Pinpoint the cell where the given text exists, returning its (x, y) midpoint coordinate. 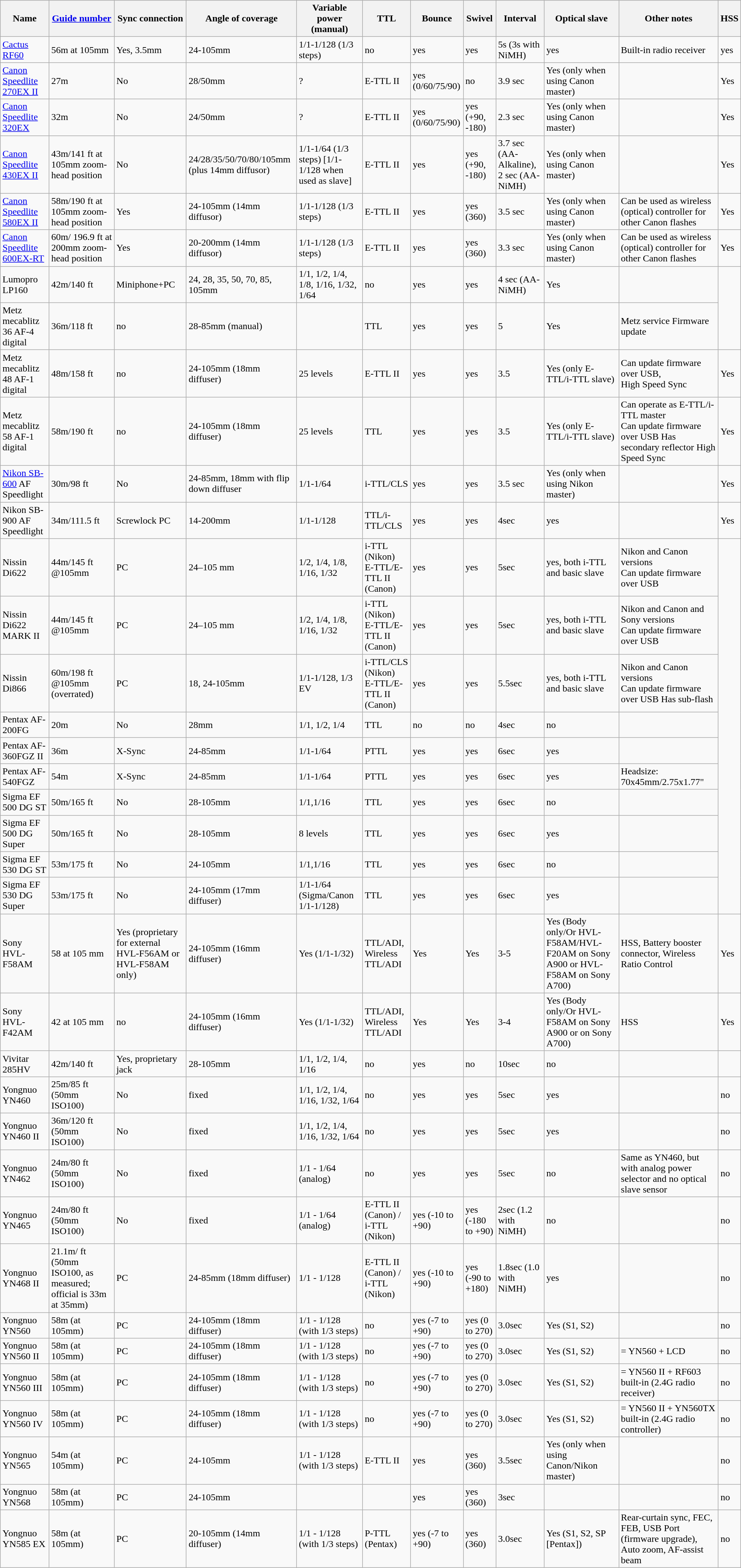
Bounce (437, 19)
= YN560 + LCD (669, 1351)
30m/98 ft (82, 484)
2sec (1.2 with NiMH) (520, 1221)
Yes (only when using Canon/Nikon master) (581, 1461)
Sigma EF 500 DG ST (25, 802)
1/1-1/64 (Sigma/Canon 1/1-1/128) (329, 895)
Yes, 3.5mm (150, 50)
Yongnuo YN560 III (25, 1382)
Metz service Firmware update (669, 326)
Yes (Body only/Or HVL-F58AM/HVL-F20AM on Sony A900 or HVL-F58AM on Sony A700) (581, 953)
Metz mecablitz 58 AF-1 digital (25, 431)
20-200mm (14mm diffusor) (241, 248)
25m/85 ft (50mm ISO100) (82, 1095)
Canon Speedlite 320EX (25, 117)
Yongnuo YN460 II (25, 1131)
Interval (520, 19)
27m (82, 81)
Nikon SB-600 AF Speedlight (25, 484)
1/1-1/64 (1/3 steps) [1/1-1/128 when used as slave] (329, 164)
Sync connection (150, 19)
3.7 sec (AA-Alkaline), 2 sec (AA-NiMH) (520, 164)
24/28/35/50/70/80/105mm (plus 14mm diffusor) (241, 164)
28-85mm (manual) (241, 326)
Yongnuo YN468 II (25, 1278)
20-105mm (14mm diffuser) (241, 1539)
yes (-90 to +180) (479, 1278)
24-85mm, 18mm with flip down diffuser (241, 484)
Angle of coverage (241, 19)
18, 24-105mm (241, 683)
Screwlock PC (150, 520)
24/50mm (241, 117)
54m (82, 776)
Yongnuo YN585 EX (25, 1539)
Other notes (669, 19)
Pentax AF-200FG (25, 725)
1/1 - 1/128 (329, 1278)
Sigma EF 530 DG ST (25, 864)
Nissin Di622 MARK II (25, 625)
= YN560 II + YN560TX built-in (2.4G radio controller) (669, 1419)
21.1m/ ft (50mm ISO100, as measured; official is 33m at 35mm) (82, 1278)
yes (-180 to +90) (479, 1221)
Yes (Body only/Or HVL-F58AM on Sony A900 or on Sony A700) (581, 1022)
Nissin Di622 (25, 568)
36m/118 ft (82, 326)
36m (82, 751)
32m (82, 117)
Canon Speedlite 580EX II (25, 211)
10sec (520, 1064)
Canon Speedlite 430EX II (25, 164)
Yongnuo YN560 IV (25, 1419)
1/1-1/128 (329, 520)
Vivitar 285HV (25, 1064)
Same as YN460, but with analog power selector and no optical slave sensor (669, 1173)
60m/ 196.9 ft at 200mm zoom-head position (82, 248)
Nikon and Canon versionsCan update firmware over USB Has sub-flash (669, 683)
3.9 sec (520, 81)
Nikon and Canon and Sony versionsCan update firmware over USB (669, 625)
1.8sec (1.0 with NiMH) (520, 1278)
P-TTL (Pentax) (386, 1539)
24, 28, 35, 50, 70, 85, 105mm (241, 284)
Yongnuo YN560 (25, 1325)
Cactus RF60 (25, 50)
HSS, Battery booster connector, Wireless Ratio Control (669, 953)
24-105mm (17mm diffuser) (241, 895)
Headsize: 70x45mm/2.75x1.77" (669, 776)
56m at 105mm (82, 50)
36m/120 ft (50mm ISO100) (82, 1131)
3-5 (520, 953)
Yongnuo YN462 (25, 1173)
5 (520, 326)
24-85mm (18mm diffuser) (241, 1278)
Yes (proprietary for external HVL-F56AM or HVL-F58AM only) (150, 953)
1/1, 1/2, 1/4 (329, 725)
3.5sec (520, 1461)
Sony HVL-F42AM (25, 1022)
Yongnuo YN465 (25, 1221)
Swivel (479, 19)
34m/111.5 ft (82, 520)
Lumopro LP160 (25, 284)
Yongnuo YN565 (25, 1461)
54m (at 105mm) (82, 1461)
43m/141 ft at 105mm zoom-head position (82, 164)
Yongnuo YN568 (25, 1497)
3-4 (520, 1022)
i-TTL/CLS (Nikon)E-TTL/E-TTL II (Canon) (386, 683)
i-TTL/CLS (386, 484)
Yes (only when using Nikon master) (581, 484)
1/1, 1/2, 1/4, 1/16 (329, 1064)
Metz mecablitz 36 AF-4 digital (25, 326)
14-200mm (241, 520)
42 at 105 mm (82, 1022)
Pentax AF-540FGZ (25, 776)
Built-in radio receiver (669, 50)
20m (82, 725)
2.3 sec (520, 117)
4 sec (AA-NiMH) (520, 284)
Nissin Di866 (25, 683)
24-105mm (14mm diffusor) (241, 211)
5.5sec (520, 683)
Can operate as E-TTL/i-TTL masterCan update firmware over USB Has secondary reflector High Speed Sync (669, 431)
Yongnuo YN460 (25, 1095)
58 at 105 mm (82, 953)
5s (3s with NiMH) (520, 50)
Metz mecablitz 48 AF-1 digital (25, 373)
Sigma EF 530 DG Super (25, 895)
Nikon SB-900 AF Speedlight (25, 520)
58m/190 ft at 105mm zoom-head position (82, 211)
60m/198 ft @105mm (overrated) (82, 683)
Sony HVL-F58AM (25, 953)
Canon Speedlite 600EX-RT (25, 248)
Sigma EF 500 DG Super (25, 833)
Name (25, 19)
Variable power (manual) (329, 19)
= YN560 II + RF603 built-in (2.4G radio receiver) (669, 1382)
Pentax AF-360FGZ II (25, 751)
1/1, 1/2, 1/4, 1/8, 1/16, 1/32, 1/64 (329, 284)
Yes, proprietary jack (150, 1064)
48m/158 ft (82, 373)
3sec (520, 1497)
1/1-1/128, 1/3 EV (329, 683)
Canon Speedlite 270EX II (25, 81)
Rear-curtain sync, FEC, FEB, USB Port (firmware upgrade), Auto zoom, AF-assist beam (669, 1539)
3.3 sec (520, 248)
28/50mm (241, 81)
Miniphone+PC (150, 284)
Yes (S1, S2, SP [Pentax]) (581, 1539)
58m/190 ft (82, 431)
Guide number (82, 19)
8 levels (329, 833)
28mm (241, 725)
Yongnuo YN560 II (25, 1351)
Can update firmware over USB,High Speed Sync (669, 373)
Nikon and Canon versionsCan update firmware over USB (669, 568)
Optical slave (581, 19)
TTL/i-TTL/CLS (386, 520)
